Detect which cell encompasses the target text, then output its [X, Y] center coordinate. 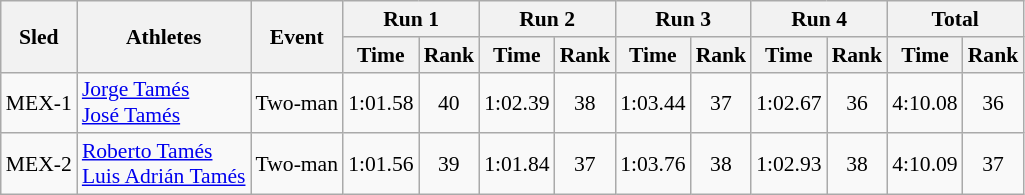
Roberto TamésLuis Adrián Tamés [164, 164]
Run 3 [683, 19]
Sled [39, 36]
1:03.76 [652, 164]
Run 1 [411, 19]
1:02.93 [788, 164]
Jorge TamésJosé Tamés [164, 102]
1:02.67 [788, 102]
Run 2 [547, 19]
1:02.39 [516, 102]
39 [450, 164]
1:01.58 [380, 102]
Athletes [164, 36]
Total [955, 19]
1:01.56 [380, 164]
4:10.08 [924, 102]
MEX-2 [39, 164]
Event [298, 36]
1:03.44 [652, 102]
4:10.09 [924, 164]
Run 4 [819, 19]
40 [450, 102]
1:01.84 [516, 164]
MEX-1 [39, 102]
